Capture the cell that displays the provided text and extract its [x, y] central coordinate. 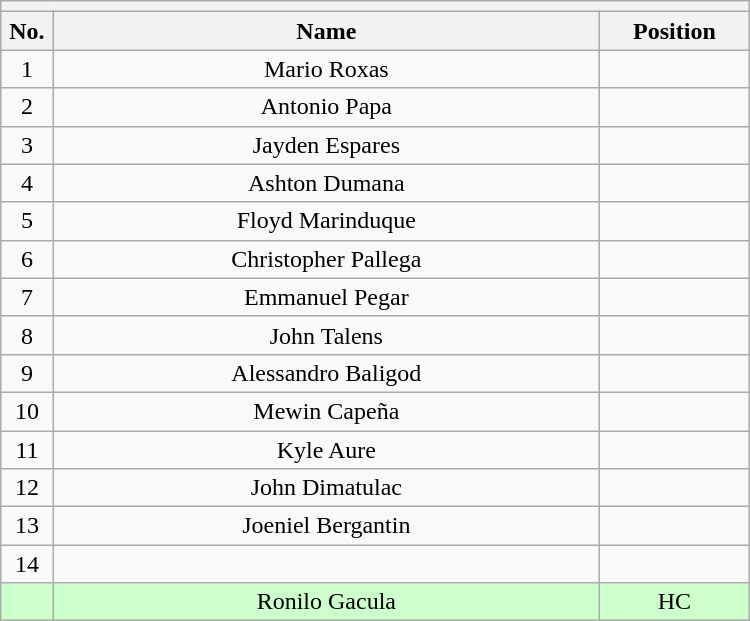
John Dimatulac [326, 488]
Mario Roxas [326, 69]
Emmanuel Pegar [326, 297]
Name [326, 31]
10 [27, 411]
2 [27, 107]
HC [675, 602]
No. [27, 31]
Ronilo Gacula [326, 602]
Antonio Papa [326, 107]
Floyd Marinduque [326, 221]
4 [27, 183]
6 [27, 259]
12 [27, 488]
Mewin Capeña [326, 411]
11 [27, 449]
Position [675, 31]
Ashton Dumana [326, 183]
Joeniel Bergantin [326, 526]
1 [27, 69]
14 [27, 564]
9 [27, 373]
8 [27, 335]
Alessandro Baligod [326, 373]
Christopher Pallega [326, 259]
3 [27, 145]
John Talens [326, 335]
5 [27, 221]
13 [27, 526]
Jayden Espares [326, 145]
Kyle Aure [326, 449]
7 [27, 297]
